Return (x, y) of the center of cell containing provided text 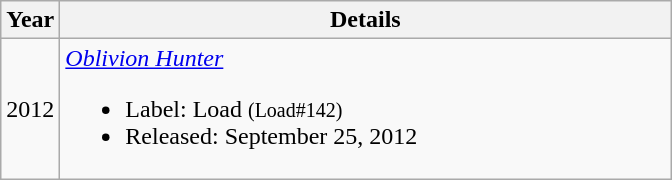
2012 (30, 109)
Year (30, 20)
Details (366, 20)
Oblivion HunterLabel: Load (Load#142)Released: September 25, 2012 (366, 109)
